Output the (X, Y) coordinate of the center of the cell containing the given text.  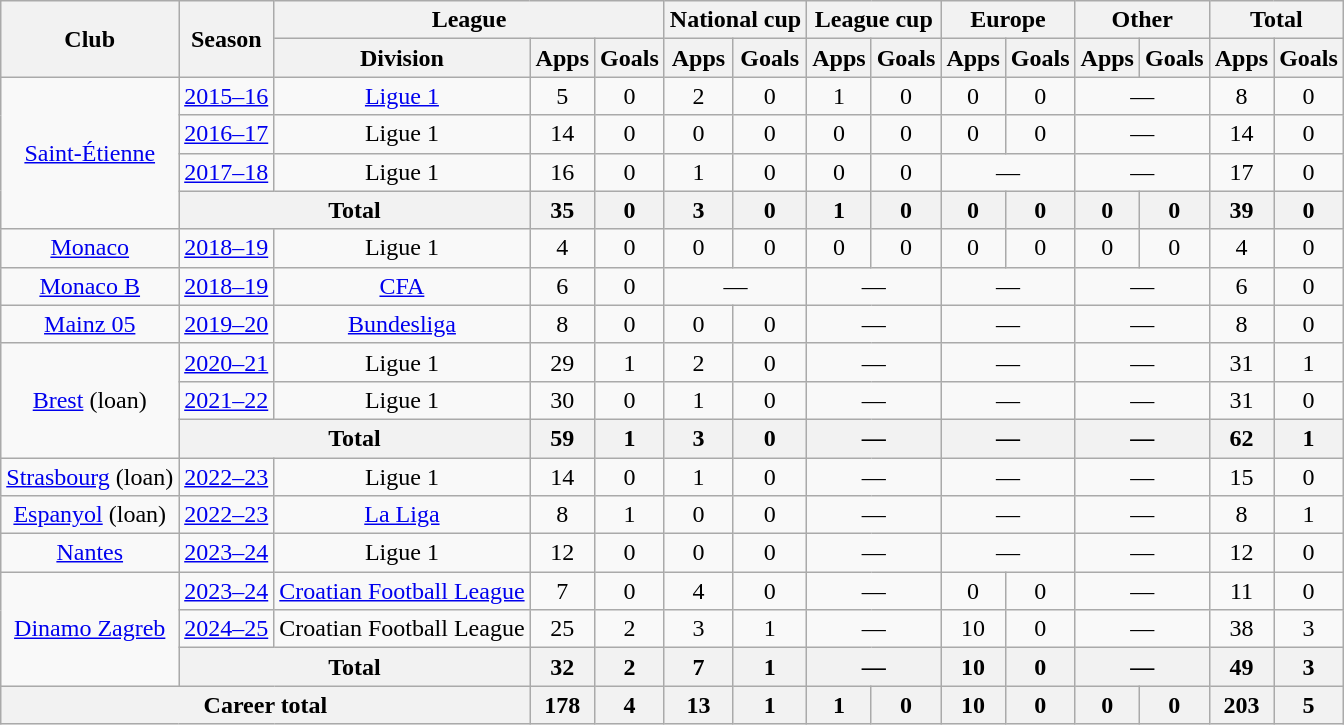
30 (562, 400)
League (470, 20)
2024–25 (226, 629)
11 (1241, 591)
62 (1241, 438)
Europe (1008, 20)
Division (402, 58)
Brest (loan) (90, 400)
Bundesliga (402, 324)
Career total (266, 705)
Mainz 05 (90, 324)
35 (562, 210)
2017–18 (226, 172)
38 (1241, 629)
Espanyol (loan) (90, 515)
Strasbourg (loan) (90, 477)
203 (1241, 705)
2021–22 (226, 400)
49 (1241, 667)
CFA (402, 286)
La Liga (402, 515)
Dinamo Zagreb (90, 629)
Monaco B (90, 286)
39 (1241, 210)
2015–16 (226, 96)
2020–21 (226, 362)
59 (562, 438)
2016–17 (226, 134)
13 (698, 705)
Saint-Étienne (90, 153)
2019–20 (226, 324)
178 (562, 705)
National cup (735, 20)
League cup (874, 20)
Club (90, 39)
Other (1142, 20)
Monaco (90, 248)
29 (562, 362)
16 (562, 172)
17 (1241, 172)
25 (562, 629)
Nantes (90, 553)
32 (562, 667)
Season (226, 39)
15 (1241, 477)
